Return (x, y) of the center of cell containing provided text 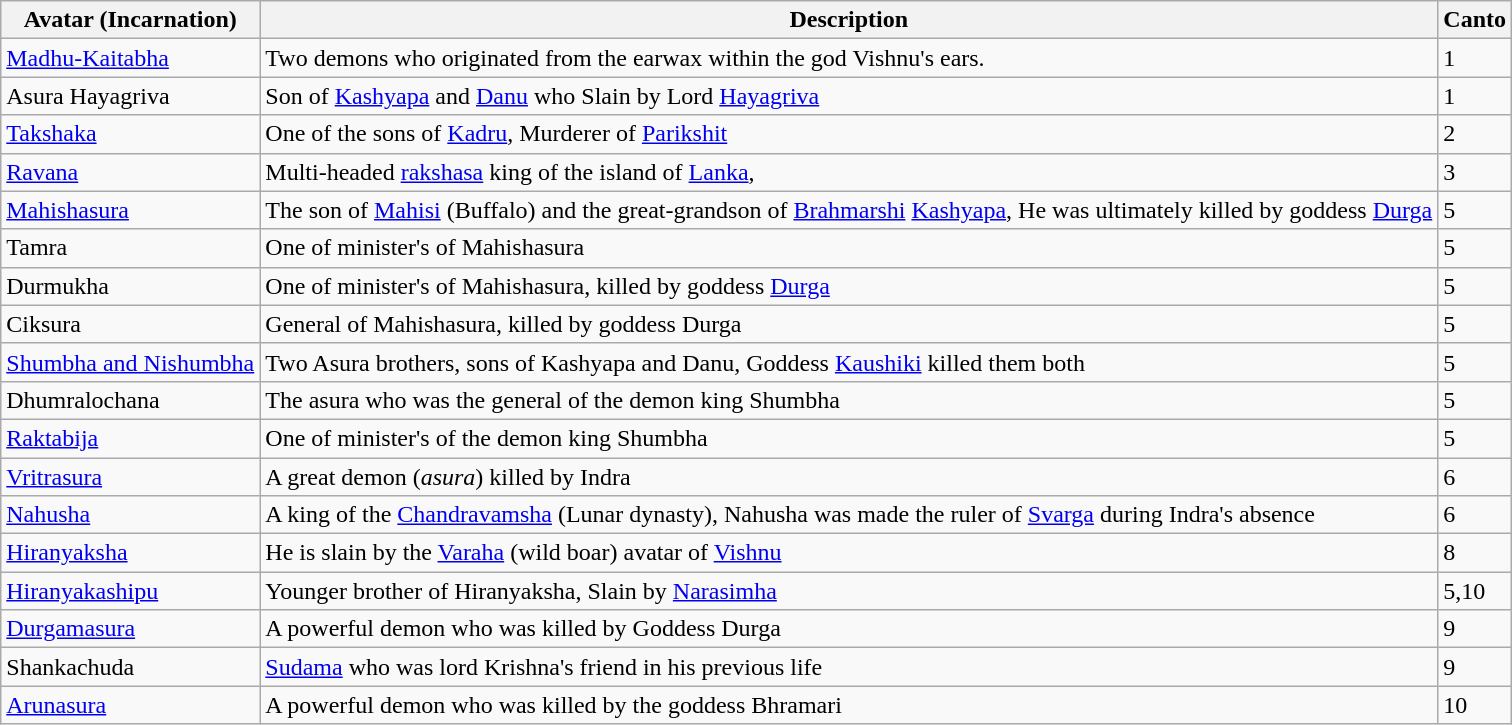
A powerful demon who was killed by the goddess Bhramari (849, 705)
One of the sons of Kadru, Murderer of Parikshit (849, 134)
General of Mahishasura, killed by goddess Durga (849, 324)
Durmukha (130, 286)
Nahusha (130, 515)
3 (1475, 172)
Two demons who originated from the earwax within the god Vishnu's ears. (849, 58)
One of minister's of the demon king Shumbha (849, 438)
Son of Kashyapa and Danu who Slain by Lord Hayagriva (849, 96)
Durgamasura (130, 629)
Raktabija (130, 438)
The asura who was the general of the demon king Shumbha (849, 400)
A powerful demon who was killed by Goddess Durga (849, 629)
8 (1475, 553)
10 (1475, 705)
Hiranyakashipu (130, 591)
Multi-headed rakshasa king of the island of Lanka, (849, 172)
Mahishasura (130, 210)
Shankachuda (130, 667)
Canto (1475, 20)
Two Asura brothers, sons of Kashyapa and Danu, Goddess Kaushiki killed them both (849, 362)
A king of the Chandravamsha (Lunar dynasty), Nahusha was made the ruler of Svarga during Indra's absence (849, 515)
Sudama who was lord Krishna's friend in his previous life (849, 667)
The son of Mahisi (Buffalo) and the great-grandson of Brahmarshi Kashyapa, He was ultimately killed by goddess Durga (849, 210)
Avatar (Incarnation) (130, 20)
Description (849, 20)
2 (1475, 134)
Shumbha and Nishumbha (130, 362)
Dhumralochana (130, 400)
Younger brother of Hiranyaksha, Slain by Narasimha (849, 591)
Tamra (130, 248)
Asura Hayagriva (130, 96)
Hiranyaksha (130, 553)
Arunasura (130, 705)
Takshaka (130, 134)
Ravana (130, 172)
Vritrasura (130, 477)
Madhu-Kaitabha (130, 58)
5,10 (1475, 591)
A great demon (asura) killed by Indra (849, 477)
Ciksura (130, 324)
He is slain by the Varaha (wild boar) avatar of Vishnu (849, 553)
One of minister's of Mahishasura (849, 248)
One of minister's of Mahishasura, killed by goddess Durga (849, 286)
